Scan for the cell matching the given text and deliver its [X, Y] coordinate at center. 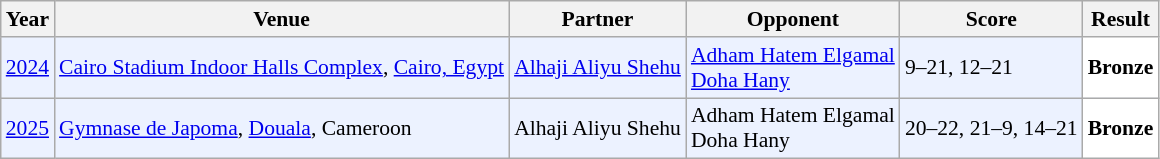
20–22, 21–9, 14–21 [992, 128]
Result [1121, 19]
2024 [28, 68]
Score [992, 19]
2025 [28, 128]
Year [28, 19]
Cairo Stadium Indoor Halls Complex, Cairo, Egypt [282, 68]
Partner [598, 19]
Venue [282, 19]
Opponent [793, 19]
Gymnase de Japoma, Douala, Cameroon [282, 128]
9–21, 12–21 [992, 68]
